Find where the given text appears and provide that cell's center as (X, Y) coordinate. 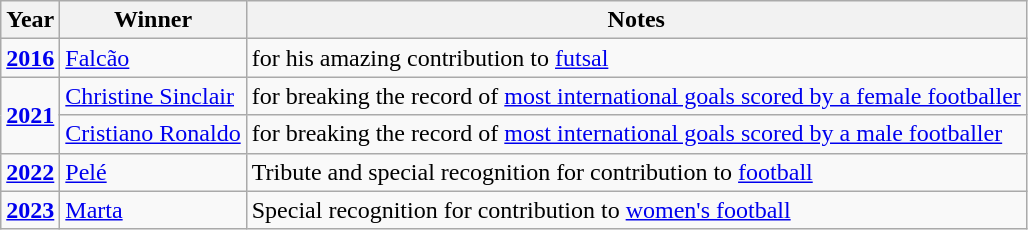
Falcão (153, 58)
Pelé (153, 172)
for his amazing contribution to futsal (636, 58)
Tribute and special recognition for contribution to football (636, 172)
2016 (30, 58)
Winner (153, 20)
Notes (636, 20)
2021 (30, 115)
for breaking the record of most international goals scored by a female footballer (636, 96)
2022 (30, 172)
Christine Sinclair (153, 96)
for breaking the record of most international goals scored by a male footballer (636, 134)
2023 (30, 210)
Cristiano Ronaldo (153, 134)
Marta (153, 210)
Special recognition for contribution to women's football (636, 210)
Year (30, 20)
